Locate the cell with the specified text and output its (x, y) center coordinate. 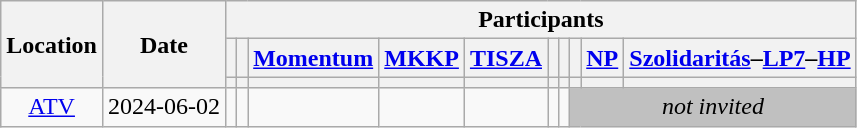
NP (602, 58)
Participants (542, 20)
2024-06-02 (164, 107)
Date (164, 44)
Szolidaritás–LP7–HP (740, 58)
Location (52, 44)
not invited (714, 107)
ATV (52, 107)
Momentum (314, 58)
MKKP (422, 58)
TISZA (506, 58)
